Search for the cell housing the specified text and yield its (x, y) center coordinate. 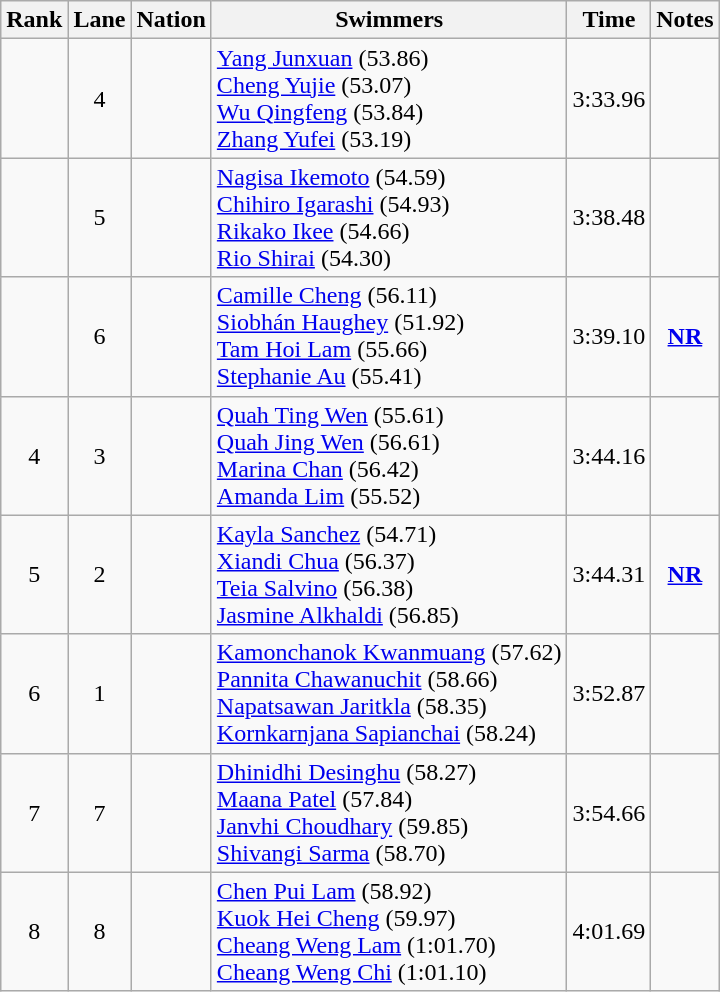
Nation (171, 20)
Notes (685, 20)
3:52.87 (609, 694)
4:01.69 (609, 932)
Quah Ting Wen (55.61)Quah Jing Wen (56.61)Marina Chan (56.42)Amanda Lim (55.52) (389, 456)
Lane (100, 20)
Camille Cheng (56.11)Siobhán Haughey (51.92)Tam Hoi Lam (55.66)Stephanie Au (55.41) (389, 336)
Time (609, 20)
3:44.31 (609, 574)
Yang Junxuan (53.86)Cheng Yujie (53.07)Wu Qingfeng (53.84)Zhang Yufei (53.19) (389, 98)
1 (100, 694)
Nagisa Ikemoto (54.59)Chihiro Igarashi (54.93)Rikako Ikee (54.66)Rio Shirai (54.30) (389, 218)
3:38.48 (609, 218)
3:33.96 (609, 98)
Dhinidhi Desinghu (58.27)Maana Patel (57.84)Janvhi Choudhary (59.85)Shivangi Sarma (58.70) (389, 812)
3:39.10 (609, 336)
3 (100, 456)
Chen Pui Lam (58.92)Kuok Hei Cheng (59.97)Cheang Weng Lam (1:01.70)Cheang Weng Chi (1:01.10) (389, 932)
2 (100, 574)
3:54.66 (609, 812)
Rank (34, 20)
Kayla Sanchez (54.71)Xiandi Chua (56.37)Teia Salvino (56.38)Jasmine Alkhaldi (56.85) (389, 574)
Swimmers (389, 20)
Kamonchanok Kwanmuang (57.62)Pannita Chawanuchit (58.66)Napatsawan Jaritkla (58.35)Kornkarnjana Sapianchai (58.24) (389, 694)
3:44.16 (609, 456)
